Identify which cell holds the provided text, then report its (X, Y) central coordinate. 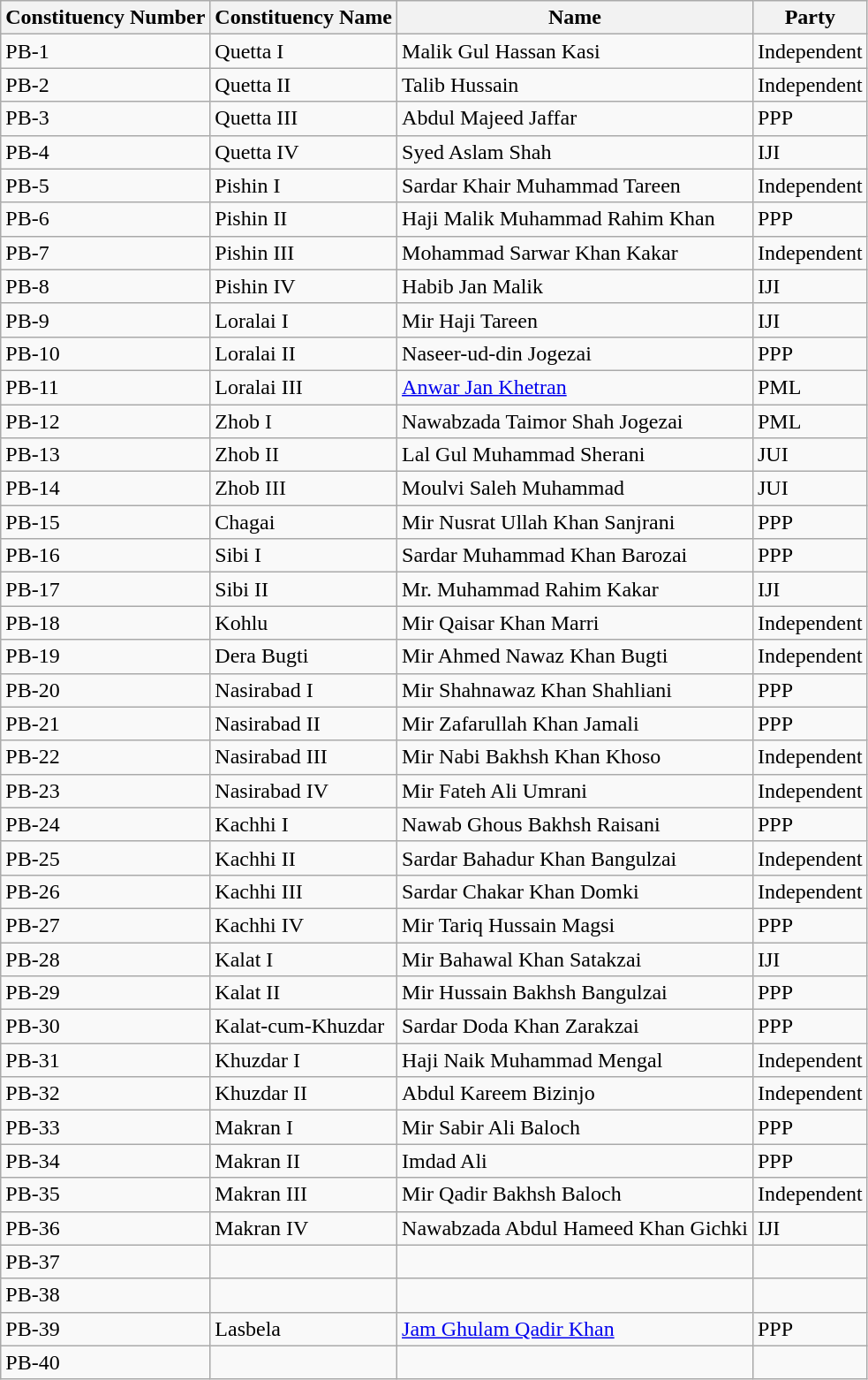
PB-28 (106, 959)
PB-7 (106, 253)
PB-38 (106, 1295)
PB-16 (106, 556)
Mohammad Sarwar Khan Kakar (576, 253)
Mir Qaisar Khan Marri (576, 623)
Quetta III (304, 118)
Makran III (304, 1194)
Sardar Muhammad Khan Barozai (576, 556)
PB-2 (106, 85)
PB-37 (106, 1262)
Anwar Jan Khetran (576, 387)
Habib Jan Malik (576, 286)
Chagai (304, 522)
Syed Aslam Shah (576, 152)
Kalat II (304, 993)
Khuzdar II (304, 1094)
Mir Zafarullah Khan Jamali (576, 724)
Makran II (304, 1161)
PB-30 (106, 1027)
PB-34 (106, 1161)
PB-23 (106, 791)
Talib Hussain (576, 85)
Haji Naik Muhammad Mengal (576, 1060)
PB-15 (106, 522)
PB-32 (106, 1094)
Constituency Number (106, 18)
Quetta II (304, 85)
Mr. Muhammad Rahim Kakar (576, 589)
Lasbela (304, 1329)
PB-36 (106, 1228)
PB-20 (106, 690)
Kohlu (304, 623)
Abdul Majeed Jaffar (576, 118)
Name (576, 18)
Mir Bahawal Khan Satakzai (576, 959)
Kachhi I (304, 824)
Nawabzada Abdul Hameed Khan Gichki (576, 1228)
Kachhi III (304, 891)
Dera Bugti (304, 656)
Pishin IV (304, 286)
Nasirabad I (304, 690)
PB-6 (106, 219)
Mir Sabir Ali Baloch (576, 1127)
Zhob I (304, 421)
Mir Nabi Bakhsh Khan Khoso (576, 757)
PB-22 (106, 757)
Zhob II (304, 455)
PB-12 (106, 421)
Haji Malik Muhammad Rahim Khan (576, 219)
PB-29 (106, 993)
Mir Hussain Bakhsh Bangulzai (576, 993)
Sibi I (304, 556)
Imdad Ali (576, 1161)
Sardar Bahadur Khan Bangulzai (576, 858)
Loralai III (304, 387)
Mir Shahnawaz Khan Shahliani (576, 690)
Nasirabad III (304, 757)
PB-39 (106, 1329)
PB-21 (106, 724)
PB-3 (106, 118)
Pishin II (304, 219)
Lal Gul Muhammad Sherani (576, 455)
Mir Ahmed Nawaz Khan Bugti (576, 656)
PB-24 (106, 824)
Kalat-cum-Khuzdar (304, 1027)
PB-35 (106, 1194)
PB-17 (106, 589)
Mir Qadir Bakhsh Baloch (576, 1194)
PB-5 (106, 186)
PB-26 (106, 891)
PB-19 (106, 656)
Nawabzada Taimor Shah Jogezai (576, 421)
Khuzdar I (304, 1060)
Mir Haji Tareen (576, 320)
Abdul Kareem Bizinjo (576, 1094)
PB-40 (106, 1362)
Mir Nusrat Ullah Khan Sanjrani (576, 522)
Nawab Ghous Bakhsh Raisani (576, 824)
Sardar Khair Muhammad Tareen (576, 186)
Zhob III (304, 489)
PB-10 (106, 353)
Quetta IV (304, 152)
Mir Tariq Hussain Magsi (576, 925)
Mir Fateh Ali Umrani (576, 791)
Kachhi II (304, 858)
Makran I (304, 1127)
Nasirabad IV (304, 791)
PB-33 (106, 1127)
Loralai I (304, 320)
Sibi II (304, 589)
Makran IV (304, 1228)
Quetta I (304, 51)
Kalat I (304, 959)
Kachhi IV (304, 925)
PB-25 (106, 858)
PB-27 (106, 925)
PB-14 (106, 489)
Sardar Doda Khan Zarakzai (576, 1027)
PB-8 (106, 286)
PB-13 (106, 455)
Sardar Chakar Khan Domki (576, 891)
Constituency Name (304, 18)
Party (810, 18)
Pishin III (304, 253)
PB-31 (106, 1060)
PB-9 (106, 320)
Pishin I (304, 186)
PB-4 (106, 152)
Moulvi Saleh Muhammad (576, 489)
PB-1 (106, 51)
PB-11 (106, 387)
Jam Ghulam Qadir Khan (576, 1329)
Nasirabad II (304, 724)
Loralai II (304, 353)
PB-18 (106, 623)
Malik Gul Hassan Kasi (576, 51)
Naseer-ud-din Jogezai (576, 353)
